Provide the [X, Y] coordinate of the cell's center where the given text is located.  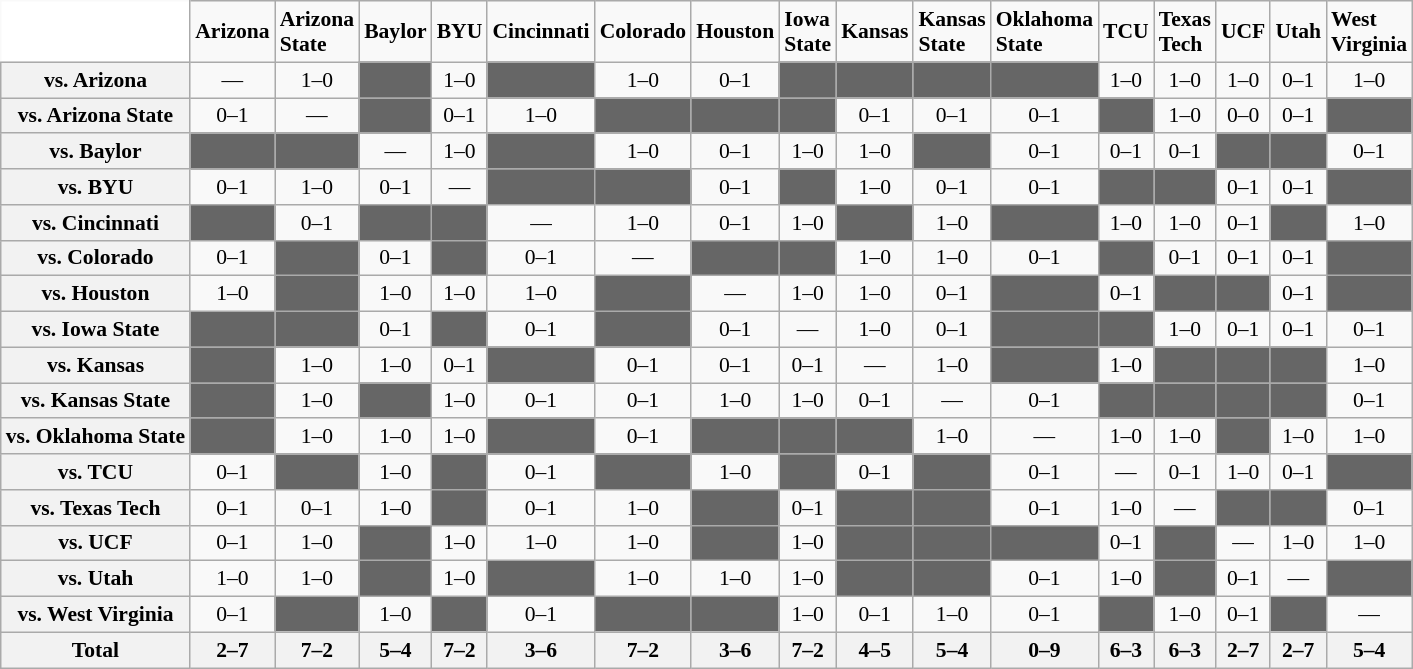
vs. Kansas State [96, 401]
vs. Texas Tech [96, 508]
vs. Arizona State [96, 116]
Kansas [874, 32]
vs. BYU [96, 187]
4–5 [874, 650]
vs. Cincinnati [96, 223]
UCF [1243, 32]
vs. Baylor [96, 152]
vs. Oklahoma State [96, 437]
Houston [735, 32]
vs. UCF [96, 543]
ArizonaState [317, 32]
vs. Arizona [96, 80]
Arizona [232, 32]
WestVirginia [1369, 32]
Total [96, 650]
TCU [1126, 32]
Cincinnati [540, 32]
IowaState [808, 32]
vs. TCU [96, 472]
TexasTech [1185, 32]
vs. Kansas [96, 365]
vs. West Virginia [96, 615]
BYU [460, 32]
OklahomaState [1044, 32]
KansasState [952, 32]
vs. Utah [96, 579]
0–0 [1243, 116]
Baylor [395, 32]
vs. Iowa State [96, 330]
Utah [1298, 32]
Colorado [643, 32]
0–9 [1044, 650]
vs. Houston [96, 294]
vs. Colorado [96, 258]
